Return (x, y) of the center of cell containing provided text 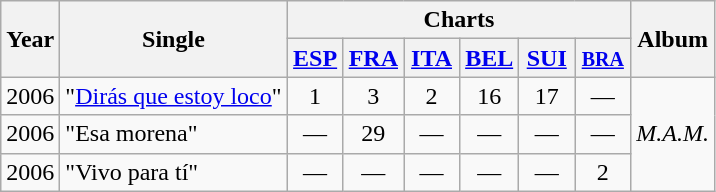
16 (490, 96)
Year (30, 39)
M.A.M. (673, 134)
SUI (547, 58)
BEL (490, 58)
29 (373, 134)
"Esa morena" (174, 134)
Single (174, 39)
ESP (315, 58)
BRA (603, 58)
"Vivo para tí" (174, 172)
1 (315, 96)
ITA (432, 58)
"Dirás que estoy loco" (174, 96)
FRA (373, 58)
17 (547, 96)
3 (373, 96)
Album (673, 39)
Charts (459, 20)
